Identify which cell holds the provided text, then report its (x, y) central coordinate. 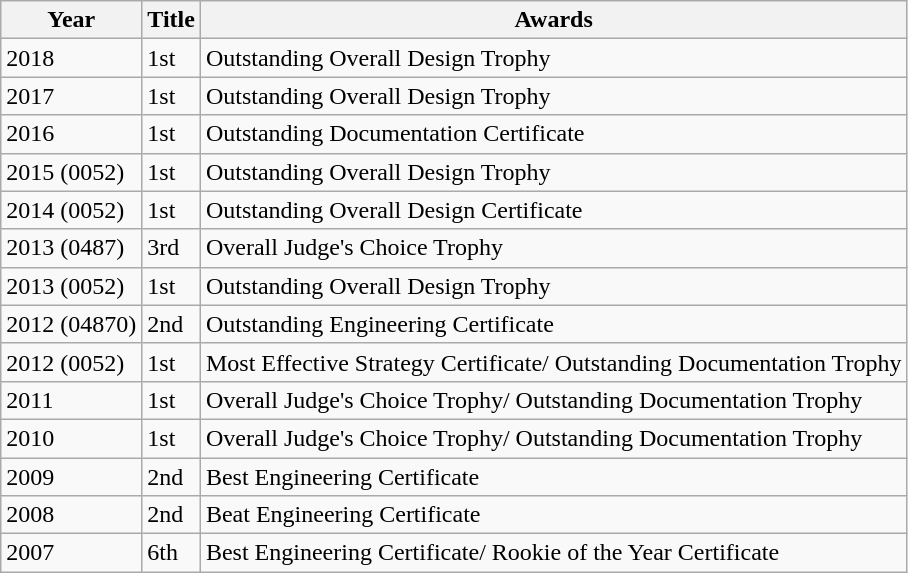
2010 (72, 438)
Best Engineering Certificate/ Rookie of the Year Certificate (553, 553)
2014 (0052) (72, 210)
2017 (72, 96)
Best Engineering Certificate (553, 477)
2018 (72, 58)
3rd (172, 248)
Title (172, 20)
2011 (72, 400)
Outstanding Overall Design Certificate (553, 210)
6th (172, 553)
Overall Judge's Choice Trophy (553, 248)
2012 (0052) (72, 362)
Outstanding Engineering Certificate (553, 324)
2013 (0052) (72, 286)
2016 (72, 134)
Awards (553, 20)
2013 (0487) (72, 248)
Outstanding Documentation Certificate (553, 134)
2008 (72, 515)
Beat Engineering Certificate (553, 515)
2015 (0052) (72, 172)
2009 (72, 477)
2007 (72, 553)
Most Effective Strategy Certificate/ Outstanding Documentation Trophy (553, 362)
2012 (04870) (72, 324)
Year (72, 20)
